Extract the [x, y] coordinate from the center of the cell holding the provided text.  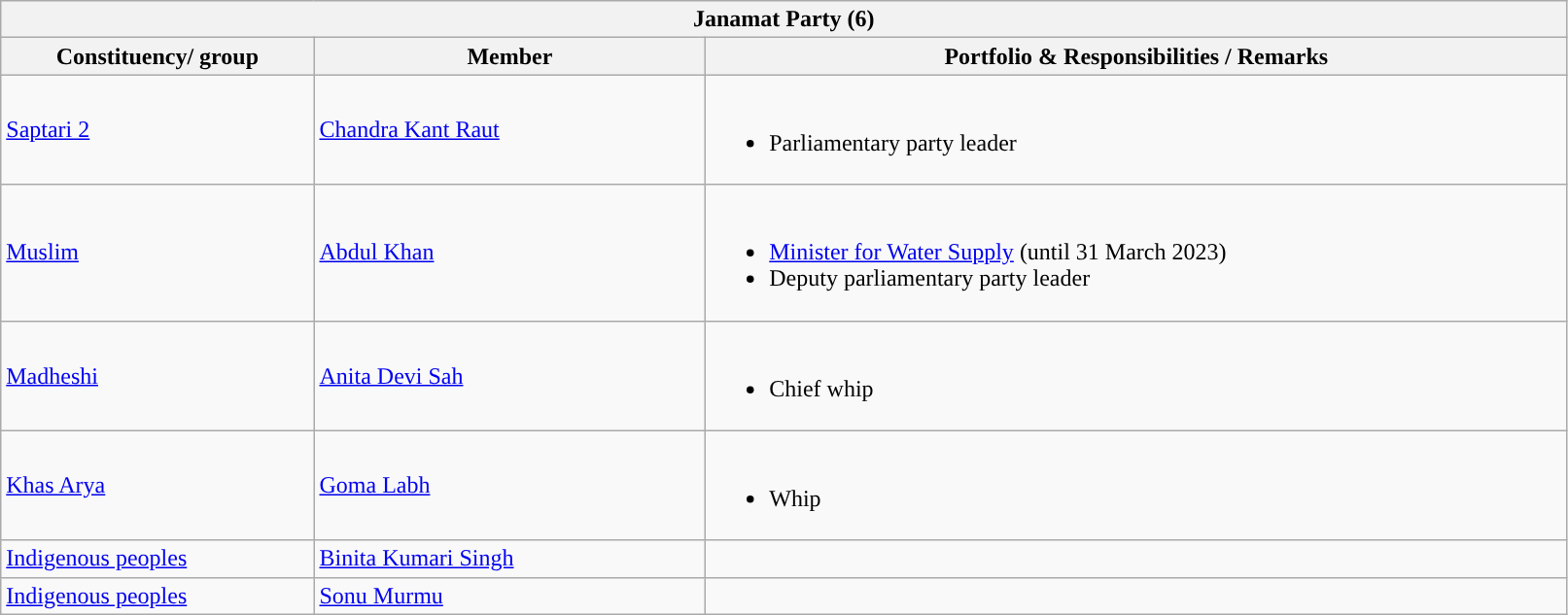
Binita Kumari Singh [509, 559]
Parliamentary party leader [1136, 130]
Abdul Khan [509, 253]
Anita Devi Sah [509, 375]
Goma Labh [509, 486]
Minister for Water Supply (until 31 March 2023)Deputy parliamentary party leader [1136, 253]
Khas Arya [157, 486]
Muslim [157, 253]
Constituency/ group [157, 56]
Chief whip [1136, 375]
Sonu Murmu [509, 596]
Whip [1136, 486]
Janamat Party (6) [784, 19]
Portfolio & Responsibilities / Remarks [1136, 56]
Chandra Kant Raut [509, 130]
Madheshi [157, 375]
Saptari 2 [157, 130]
Member [509, 56]
